Output the [x, y] coordinate of the center of the cell containing the given text.  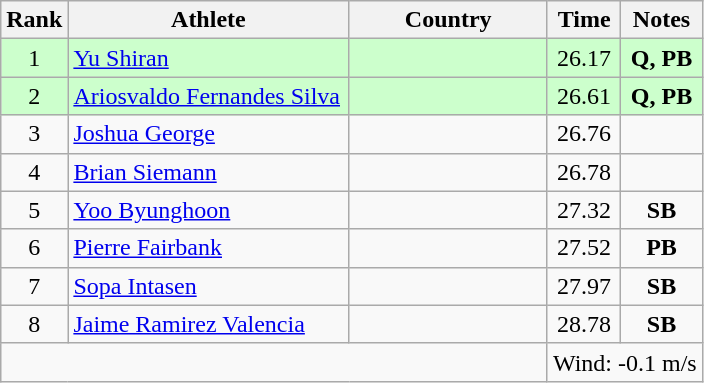
27.52 [584, 248]
2 [34, 96]
5 [34, 210]
Notes [662, 20]
27.32 [584, 210]
8 [34, 324]
Yu Shiran [208, 58]
Joshua George [208, 134]
Sopa Intasen [208, 286]
26.61 [584, 96]
26.78 [584, 172]
4 [34, 172]
1 [34, 58]
Ariosvaldo Fernandes Silva [208, 96]
26.17 [584, 58]
27.97 [584, 286]
Athlete [208, 20]
3 [34, 134]
28.78 [584, 324]
Country [448, 20]
26.76 [584, 134]
Time [584, 20]
7 [34, 286]
Wind: -0.1 m/s [624, 362]
Yoo Byunghoon [208, 210]
Pierre Fairbank [208, 248]
Rank [34, 20]
PB [662, 248]
Jaime Ramirez Valencia [208, 324]
6 [34, 248]
Brian Siemann [208, 172]
